Extract the (x, y) coordinate from the center of the cell holding the provided text.  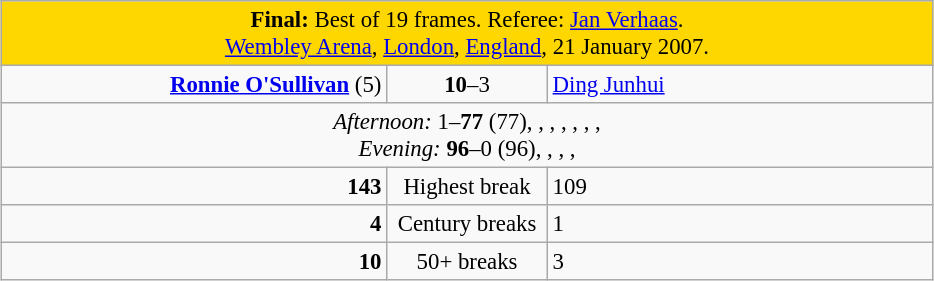
10–3 (468, 85)
50+ breaks (468, 262)
143 (194, 187)
109 (740, 187)
3 (740, 262)
Ding Junhui (740, 85)
Century breaks (468, 224)
Afternoon: 1–77 (77), , , , , , , Evening: 96–0 (96), , , , (467, 136)
Final: Best of 19 frames. Referee: Jan Verhaas.Wembley Arena, London, England, 21 January 2007. (467, 34)
1 (740, 224)
Ronnie O'Sullivan (5) (194, 85)
Highest break (468, 187)
4 (194, 224)
10 (194, 262)
